Detect which cell encompasses the target text, then output its [x, y] center coordinate. 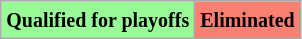
Eliminated [248, 20]
Qualified for playoffs [98, 20]
